Provide the [x, y] coordinate of the cell's center where the given text is located.  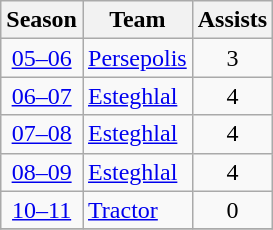
06–07 [42, 96]
08–09 [42, 172]
0 [232, 210]
07–08 [42, 134]
Persepolis [137, 58]
05–06 [42, 58]
3 [232, 58]
10–11 [42, 210]
Assists [232, 20]
Team [137, 20]
Tractor [137, 210]
Season [42, 20]
